Output the (X, Y) coordinate of the center of the cell containing the given text.  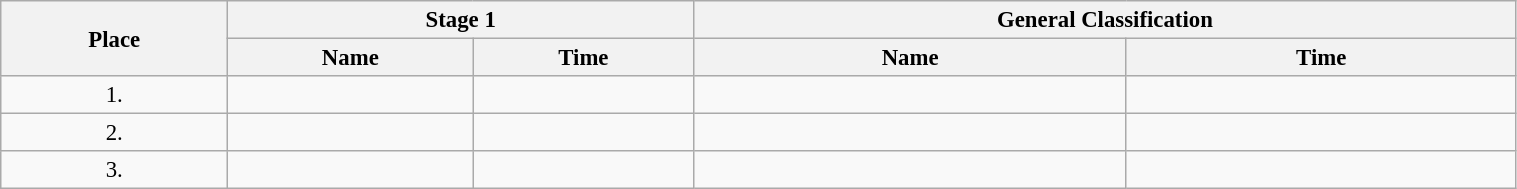
Stage 1 (461, 20)
3. (114, 170)
Place (114, 38)
2. (114, 133)
1. (114, 95)
General Classification (1105, 20)
